Locate the cell with the specified text and output its (X, Y) center coordinate. 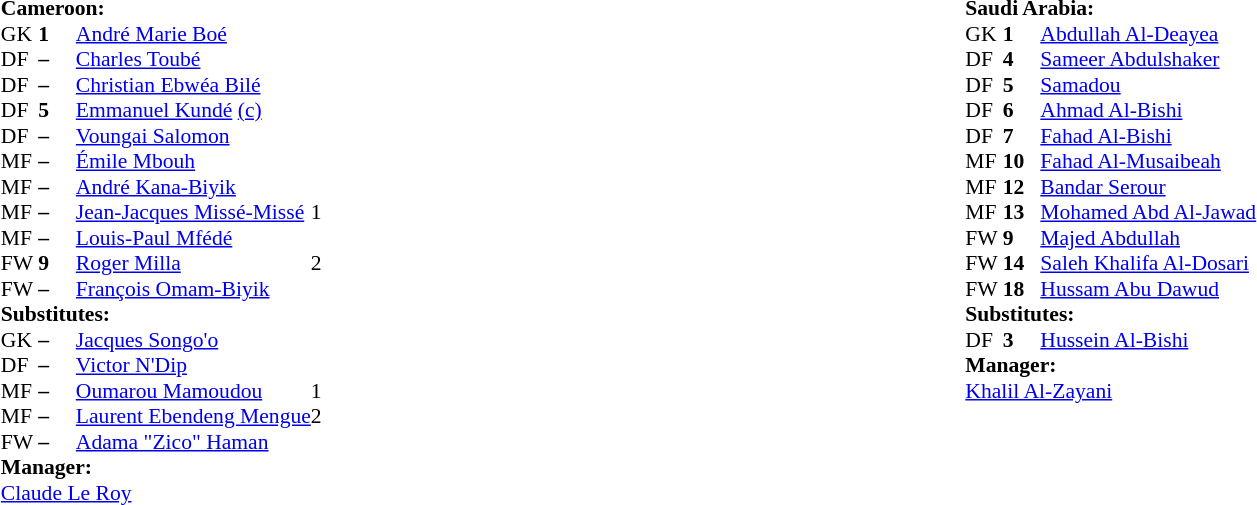
Victor N'Dip (194, 365)
Abdullah Al-Deayea (1148, 34)
3 (1022, 340)
Adama "Zico" Haman (194, 442)
18 (1022, 289)
Louis-Paul Mfédé (194, 238)
6 (1022, 111)
Laurent Ebendeng Mengue (194, 417)
Emmanuel Kundé (c) (194, 111)
François Omam-Biyik (194, 289)
7 (1022, 136)
14 (1022, 263)
Samadou (1148, 85)
13 (1022, 213)
Roger Milla (194, 263)
Oumarou Mamoudou (194, 391)
Émile Mbouh (194, 161)
Mohamed Abd Al-Jawad (1148, 213)
Voungai Salomon (194, 136)
Saleh Khalifa Al-Dosari (1148, 263)
Fahad Al-Musaibeah (1148, 161)
Charles Toubé (194, 59)
Khalil Al-Zayani (1110, 391)
Bandar Serour (1148, 187)
Jacques Songo'o (194, 340)
Hussam Abu Dawud (1148, 289)
Fahad Al-Bishi (1148, 136)
André Kana-Biyik (194, 187)
Hussein Al-Bishi (1148, 340)
André Marie Boé (194, 34)
Jean-Jacques Missé-Missé (194, 213)
Christian Ebwéa Bilé (194, 85)
Sameer Abdulshaker (1148, 59)
12 (1022, 187)
10 (1022, 161)
Majed Abdullah (1148, 238)
Ahmad Al-Bishi (1148, 111)
4 (1022, 59)
